Return [x, y] of the center of cell containing provided text 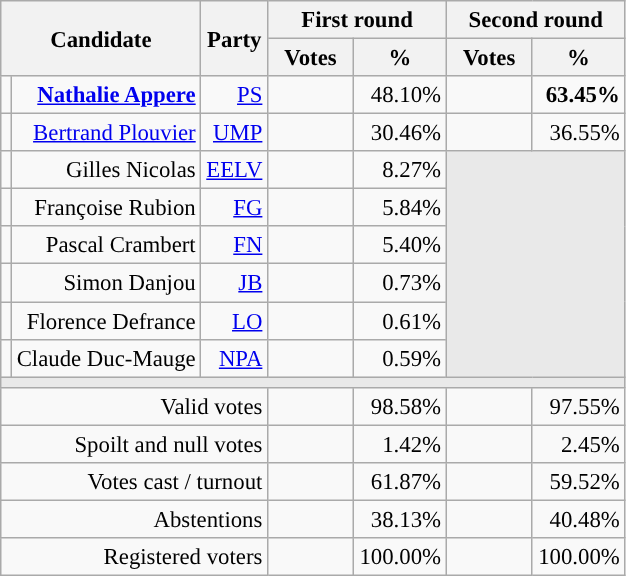
Party [234, 38]
97.55% [578, 406]
Claude Duc-Mauge [106, 358]
FN [234, 245]
Registered voters [134, 557]
61.87% [400, 482]
PS [234, 95]
5.40% [400, 245]
UMP [234, 133]
Abstentions [134, 519]
Votes cast / turnout [134, 482]
Valid votes [134, 406]
0.61% [400, 321]
5.84% [400, 208]
JB [234, 283]
Simon Danjou [106, 283]
38.13% [400, 519]
1.42% [400, 444]
59.52% [578, 482]
0.73% [400, 283]
Nathalie Appere [106, 95]
Pascal Crambert [106, 245]
Second round [536, 20]
40.48% [578, 519]
LO [234, 321]
Françoise Rubion [106, 208]
Spoilt and null votes [134, 444]
98.58% [400, 406]
48.10% [400, 95]
30.46% [400, 133]
63.45% [578, 95]
First round [358, 20]
8.27% [400, 170]
FG [234, 208]
0.59% [400, 358]
Florence Defrance [106, 321]
Gilles Nicolas [106, 170]
EELV [234, 170]
2.45% [578, 444]
Bertrand Plouvier [106, 133]
Candidate [101, 38]
36.55% [578, 133]
NPA [234, 358]
